Output the (x, y) coordinate of the center of the cell containing the given text.  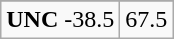
67.5 (146, 20)
UNC -38.5 (60, 20)
